Search for the cell housing the specified text and yield its [x, y] center coordinate. 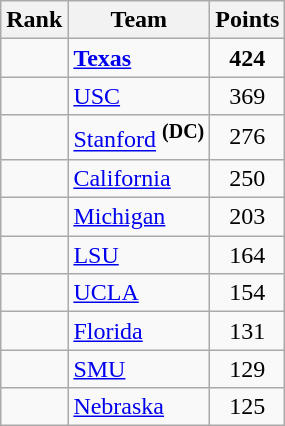
Team [139, 20]
424 [248, 58]
131 [248, 331]
250 [248, 178]
Michigan [139, 217]
Nebraska [139, 407]
154 [248, 293]
129 [248, 369]
SMU [139, 369]
Florida [139, 331]
Stanford (DC) [139, 138]
LSU [139, 255]
Points [248, 20]
California [139, 178]
UCLA [139, 293]
125 [248, 407]
164 [248, 255]
203 [248, 217]
USC [139, 96]
276 [248, 138]
Rank [34, 20]
Texas [139, 58]
369 [248, 96]
